Scan for the cell matching the given text and deliver its [X, Y] coordinate at center. 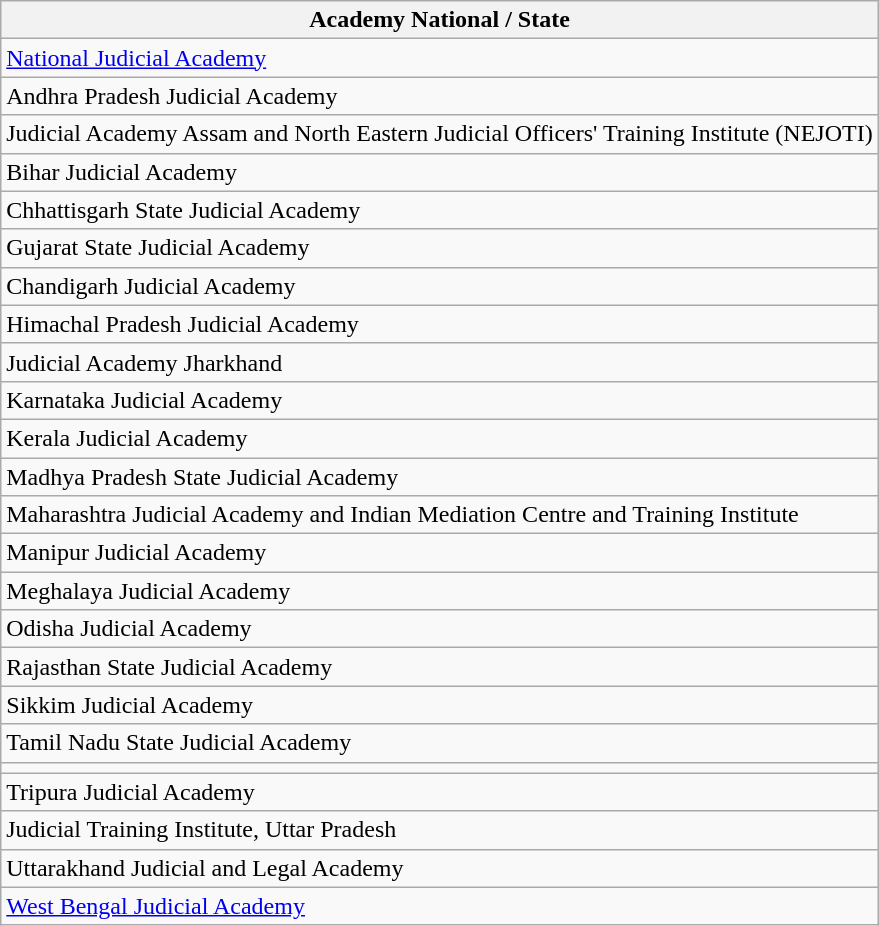
Andhra Pradesh Judicial Academy [440, 96]
Kerala Judicial Academy [440, 438]
Judicial Training Institute, Uttar Pradesh [440, 830]
Odisha Judicial Academy [440, 629]
Judicial Academy Jharkhand [440, 362]
Judicial Academy Assam and North Eastern Judicial Officers' Training Institute (NEJOTI) [440, 134]
Himachal Pradesh Judicial Academy [440, 324]
Madhya Pradesh State Judicial Academy [440, 477]
Tripura Judicial Academy [440, 792]
Maharashtra Judicial Academy and Indian Mediation Centre and Training Institute [440, 515]
Gujarat State Judicial Academy [440, 248]
Academy National / State [440, 20]
Uttarakhand Judicial and Legal Academy [440, 868]
Chhattisgarh State Judicial Academy [440, 210]
Sikkim Judicial Academy [440, 705]
National Judicial Academy [440, 58]
Chandigarh Judicial Academy [440, 286]
Rajasthan State Judicial Academy [440, 667]
Karnataka Judicial Academy [440, 400]
Meghalaya Judicial Academy [440, 591]
West Bengal Judicial Academy [440, 906]
Tamil Nadu State Judicial Academy [440, 743]
Bihar Judicial Academy [440, 172]
Manipur Judicial Academy [440, 553]
